Scan for the cell matching the given text and deliver its [X, Y] coordinate at center. 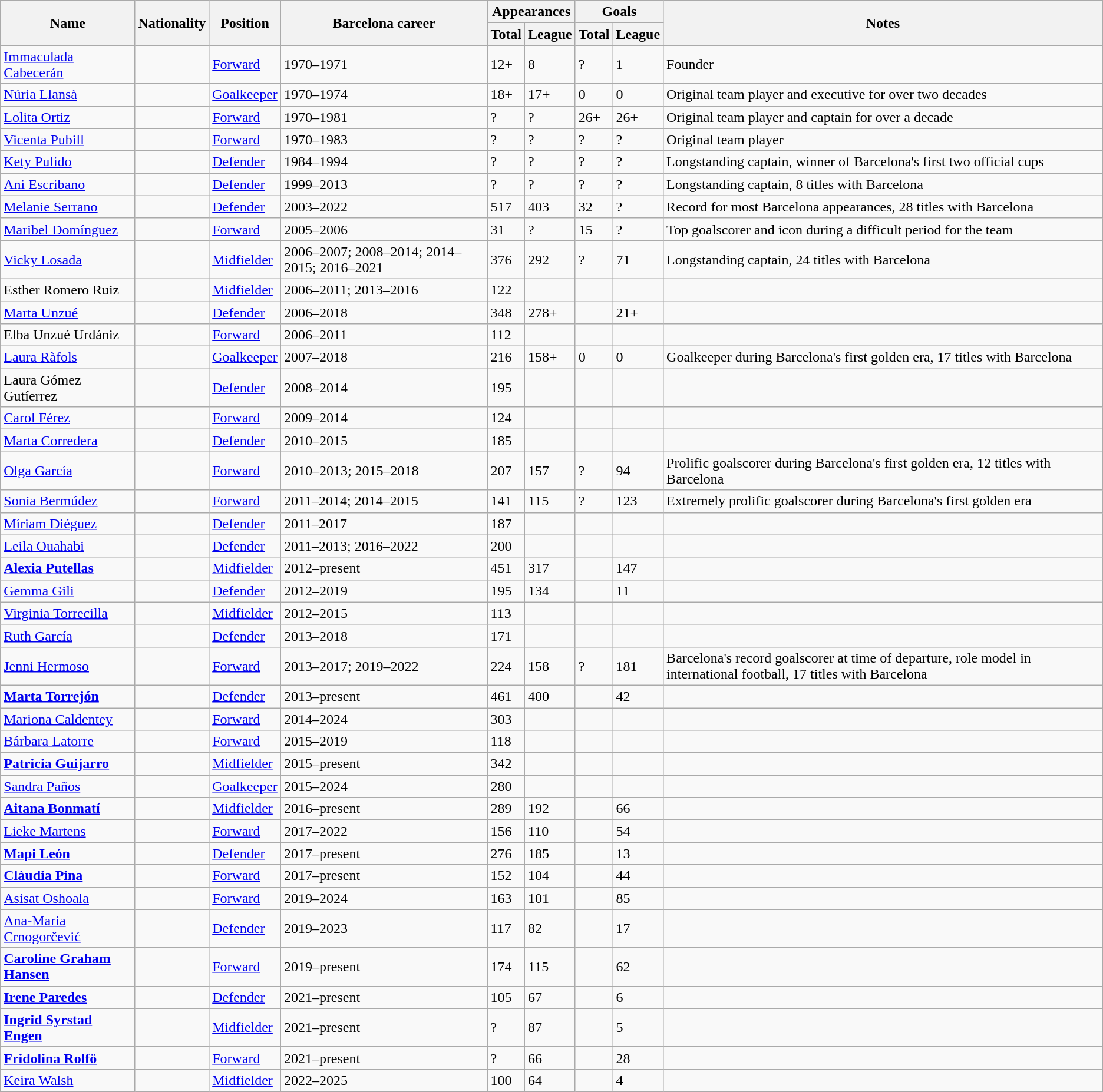
Clàudia Pina [68, 876]
Alexia Putellas [68, 568]
Olga García [68, 471]
2011–2013; 2016–2022 [384, 546]
174 [506, 967]
31 [506, 229]
158+ [550, 358]
192 [550, 809]
Ruth García [68, 636]
Melanie Serrano [68, 207]
101 [550, 898]
2006–2011; 2013–2016 [384, 290]
163 [506, 898]
224 [506, 666]
Extremely prolific goalscorer during Barcelona's first golden era [883, 501]
2010–2013; 2015–2018 [384, 471]
Marta Torrejón [68, 696]
12+ [506, 65]
2008–2014 [384, 388]
67 [550, 997]
292 [550, 259]
317 [550, 568]
Sonia Bermúdez [68, 501]
207 [506, 471]
Maribel Domínguez [68, 229]
376 [506, 259]
403 [550, 207]
141 [506, 501]
451 [506, 568]
Immaculada Cabecerán [68, 65]
8 [550, 65]
44 [638, 876]
1970–1983 [384, 140]
187 [506, 524]
122 [506, 290]
Top goalscorer and icon during a difficult period for the team [883, 229]
2017–2022 [384, 831]
28 [638, 1058]
Bárbara Latorre [68, 742]
2015–2019 [384, 742]
2012–2019 [384, 591]
Record for most Barcelona appearances, 28 titles with Barcelona [883, 207]
117 [506, 928]
Virginia Torrecilla [68, 613]
Lieke Martens [68, 831]
5 [638, 1027]
Sandra Paños [68, 786]
71 [638, 259]
2010–2015 [384, 441]
85 [638, 898]
124 [506, 418]
Barcelona career [384, 23]
Name [68, 23]
171 [506, 636]
Mapi León [68, 853]
123 [638, 501]
Laura Ràfols [68, 358]
Keira Walsh [68, 1080]
Carol Férez [68, 418]
Original team player and executive for over two decades [883, 95]
2016–present [384, 809]
Núria Llansà [68, 95]
Longstanding captain, winner of Barcelona's first two official cups [883, 162]
112 [506, 335]
342 [506, 764]
Marta Corredera [68, 441]
1984–1994 [384, 162]
Patricia Guijarro [68, 764]
Irene Paredes [68, 997]
Longstanding captain, 24 titles with Barcelona [883, 259]
Goalkeeper during Barcelona's first golden era, 17 titles with Barcelona [883, 358]
62 [638, 967]
461 [506, 696]
87 [550, 1027]
Aitana Bonmatí [68, 809]
Leila Ouahabi [68, 546]
Goals [619, 12]
2022–2025 [384, 1080]
100 [506, 1080]
2013–present [384, 696]
2011–2014; 2014–2015 [384, 501]
113 [506, 613]
Longstanding captain, 8 titles with Barcelona [883, 184]
2019–present [384, 967]
Barcelona's record goalscorer at time of departure, role model in international football, 17 titles with Barcelona [883, 666]
156 [506, 831]
Asisat Oshoala [68, 898]
280 [506, 786]
400 [550, 696]
147 [638, 568]
Founder [883, 65]
104 [550, 876]
118 [506, 742]
1999–2013 [384, 184]
2012–2015 [384, 613]
82 [550, 928]
152 [506, 876]
Original team player [883, 140]
2003–2022 [384, 207]
2013–2017; 2019–2022 [384, 666]
2012–present [384, 568]
181 [638, 666]
Notes [883, 23]
1970–1971 [384, 65]
Vicenta Pubill [68, 140]
32 [594, 207]
Míriam Diéguez [68, 524]
2019–2023 [384, 928]
Esther Romero Ruiz [68, 290]
Gemma Gili [68, 591]
Mariona Caldentey [68, 719]
105 [506, 997]
278+ [550, 313]
157 [550, 471]
Laura Gómez Gutíerrez [68, 388]
110 [550, 831]
289 [506, 809]
1 [638, 65]
2007–2018 [384, 358]
1970–1974 [384, 95]
Jenni Hermoso [68, 666]
216 [506, 358]
Caroline Graham Hansen [68, 967]
Ingrid Syrstad Engen [68, 1027]
Vicky Losada [68, 259]
200 [506, 546]
134 [550, 591]
158 [550, 666]
94 [638, 471]
2006–2007; 2008–2014; 2014–2015; 2016–2021 [384, 259]
Kety Pulido [68, 162]
Marta Unzué [68, 313]
1970–1981 [384, 117]
348 [506, 313]
2006–2011 [384, 335]
Ani Escribano [68, 184]
Position [245, 23]
2009–2014 [384, 418]
303 [506, 719]
2014–2024 [384, 719]
2006–2018 [384, 313]
42 [638, 696]
517 [506, 207]
4 [638, 1080]
17 [638, 928]
64 [550, 1080]
13 [638, 853]
Fridolina Rolfö [68, 1058]
15 [594, 229]
11 [638, 591]
17+ [550, 95]
2005–2006 [384, 229]
2013–2018 [384, 636]
6 [638, 997]
Nationality [172, 23]
18+ [506, 95]
54 [638, 831]
Prolific goalscorer during Barcelona's first golden era, 12 titles with Barcelona [883, 471]
Ana-Maria Crnogorčević [68, 928]
2015–2024 [384, 786]
2019–2024 [384, 898]
Appearances [531, 12]
21+ [638, 313]
276 [506, 853]
2015–present [384, 764]
Original team player and captain for over a decade [883, 117]
Lolita Ortiz [68, 117]
Elba Unzué Urdániz [68, 335]
2011–2017 [384, 524]
